Scan for the cell matching the given text and deliver its [x, y] coordinate at center. 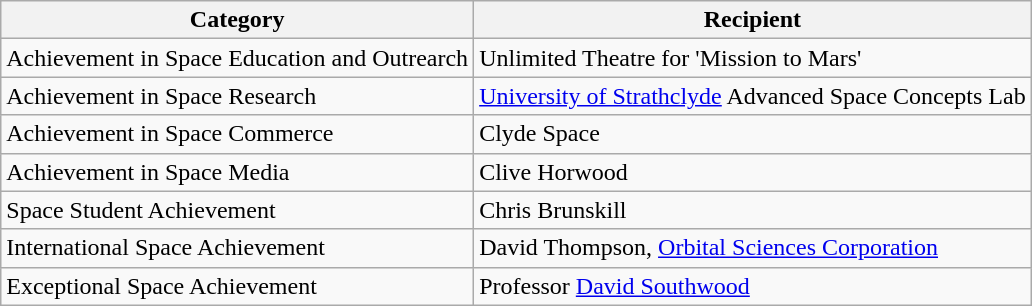
Unlimited Theatre for 'Mission to Mars' [753, 58]
Exceptional Space Achievement [238, 286]
Category [238, 20]
Clive Horwood [753, 172]
Achievement in Space Commerce [238, 134]
Achievement in Space Research [238, 96]
Space Student Achievement [238, 210]
Achievement in Space Education and Outrearch [238, 58]
David Thompson, Orbital Sciences Corporation [753, 248]
Clyde Space [753, 134]
Achievement in Space Media [238, 172]
University of Strathclyde Advanced Space Concepts Lab [753, 96]
International Space Achievement [238, 248]
Professor David Southwood [753, 286]
Chris Brunskill [753, 210]
Recipient [753, 20]
